Extract the [X, Y] coordinate from the center of the cell holding the provided text.  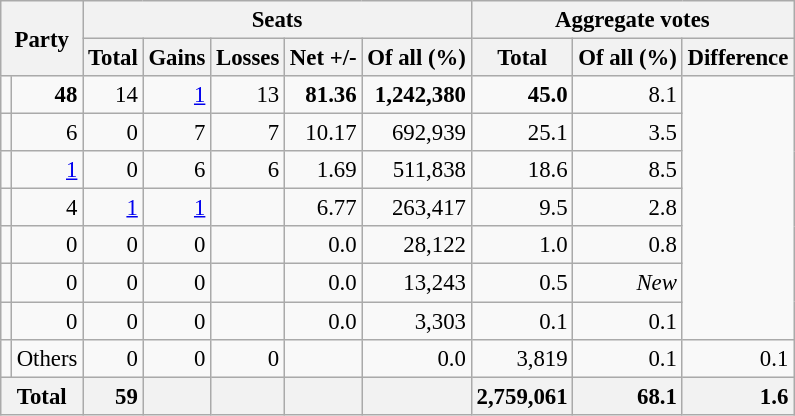
1,242,380 [416, 95]
25.1 [522, 133]
8.5 [628, 170]
4 [46, 208]
Others [46, 358]
Aggregate votes [632, 20]
Losses [248, 58]
3.5 [628, 133]
68.1 [628, 396]
1.69 [324, 170]
263,417 [416, 208]
13 [248, 95]
511,838 [416, 170]
13,243 [416, 283]
6.77 [324, 208]
0.8 [628, 245]
Difference [738, 58]
48 [46, 95]
New [628, 283]
3,819 [522, 358]
8.1 [628, 95]
14 [113, 95]
59 [113, 396]
18.6 [522, 170]
692,939 [416, 133]
Seats [278, 20]
1.0 [522, 245]
28,122 [416, 245]
Gains [177, 58]
2,759,061 [522, 396]
2.8 [628, 208]
Party [42, 38]
81.36 [324, 95]
3,303 [416, 321]
1.6 [738, 396]
10.17 [324, 133]
Net +/- [324, 58]
45.0 [522, 95]
9.5 [522, 208]
0.5 [522, 283]
